Output the (X, Y) coordinate of the center of the cell containing the given text.  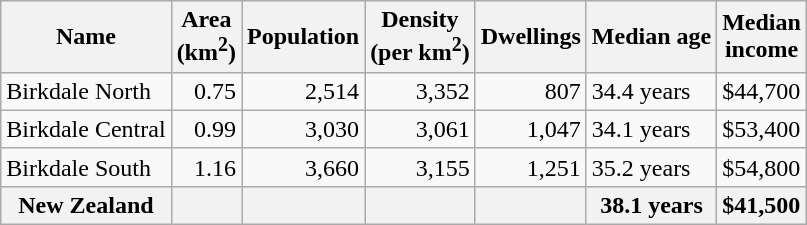
3,352 (420, 91)
2,514 (304, 91)
38.1 years (651, 205)
1.16 (206, 167)
$54,800 (762, 167)
$41,500 (762, 205)
34.1 years (651, 129)
3,061 (420, 129)
3,660 (304, 167)
Area(km2) (206, 37)
1,251 (530, 167)
34.4 years (651, 91)
1,047 (530, 129)
Birkdale South (86, 167)
$44,700 (762, 91)
Density(per km2) (420, 37)
New Zealand (86, 205)
Median age (651, 37)
807 (530, 91)
3,155 (420, 167)
0.75 (206, 91)
3,030 (304, 129)
35.2 years (651, 167)
Medianincome (762, 37)
Birkdale North (86, 91)
$53,400 (762, 129)
Birkdale Central (86, 129)
Dwellings (530, 37)
0.99 (206, 129)
Population (304, 37)
Name (86, 37)
